Capture the cell that displays the provided text and extract its [x, y] central coordinate. 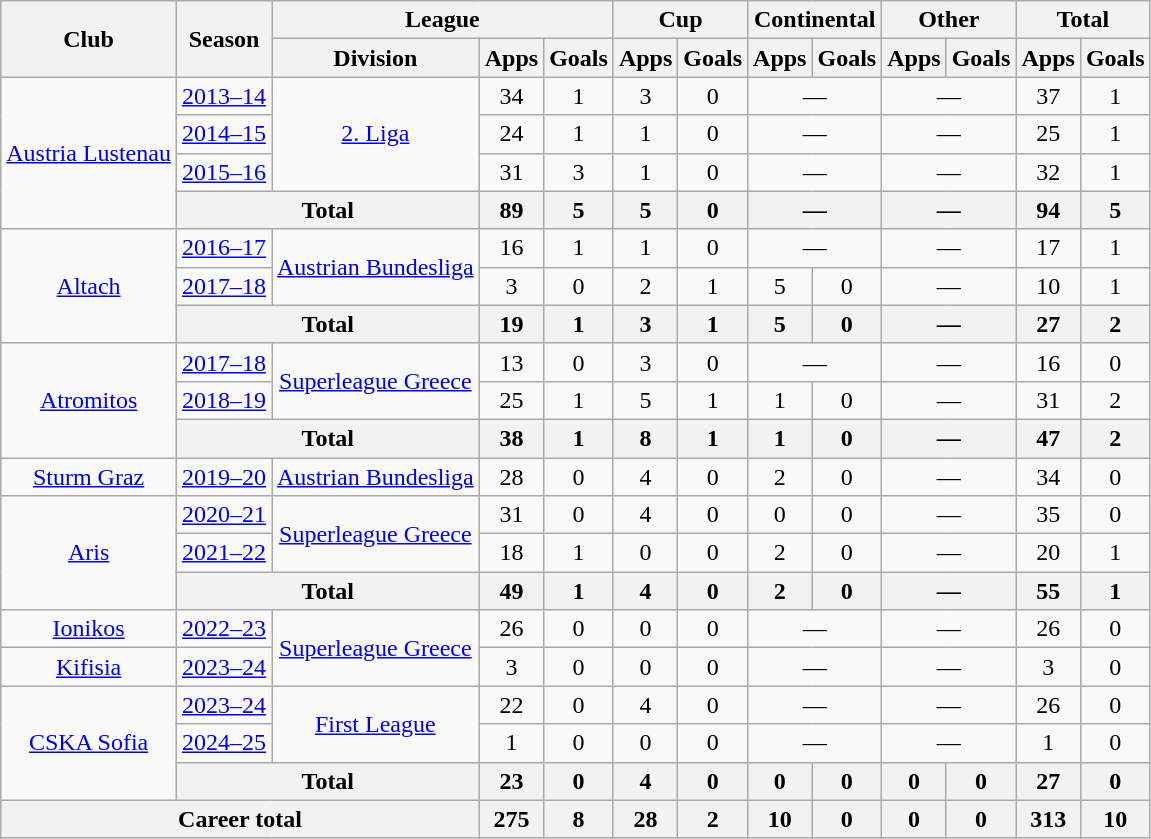
2021–22 [224, 553]
2024–25 [224, 743]
313 [1048, 819]
Season [224, 39]
94 [1048, 210]
13 [511, 362]
2019–20 [224, 477]
55 [1048, 591]
CSKA Sofia [89, 743]
Continental [815, 20]
47 [1048, 438]
2013–14 [224, 96]
18 [511, 553]
Austria Lustenau [89, 153]
League [443, 20]
20 [1048, 553]
2016–17 [224, 248]
37 [1048, 96]
2020–21 [224, 515]
First League [376, 724]
Altach [89, 286]
24 [511, 134]
17 [1048, 248]
2018–19 [224, 400]
Division [376, 58]
19 [511, 324]
38 [511, 438]
89 [511, 210]
35 [1048, 515]
49 [511, 591]
Other [949, 20]
Kifisia [89, 667]
2014–15 [224, 134]
2022–23 [224, 629]
Atromitos [89, 400]
Career total [240, 819]
32 [1048, 172]
Ionikos [89, 629]
275 [511, 819]
2015–16 [224, 172]
Aris [89, 553]
Cup [680, 20]
23 [511, 781]
Sturm Graz [89, 477]
Club [89, 39]
22 [511, 705]
2. Liga [376, 134]
